From the cell containing the given text, extract its center point as [x, y] coordinate. 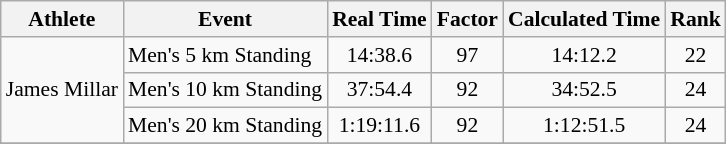
34:52.5 [584, 90]
Event [225, 19]
Rank [696, 19]
Men's 5 km Standing [225, 55]
14:12.2 [584, 55]
Men's 10 km Standing [225, 90]
Calculated Time [584, 19]
37:54.4 [380, 90]
14:38.6 [380, 55]
James Millar [62, 90]
Real Time [380, 19]
1:12:51.5 [584, 126]
Men's 20 km Standing [225, 126]
97 [468, 55]
1:19:11.6 [380, 126]
Athlete [62, 19]
22 [696, 55]
Factor [468, 19]
